Locate the cell with the specified text and output its (X, Y) center coordinate. 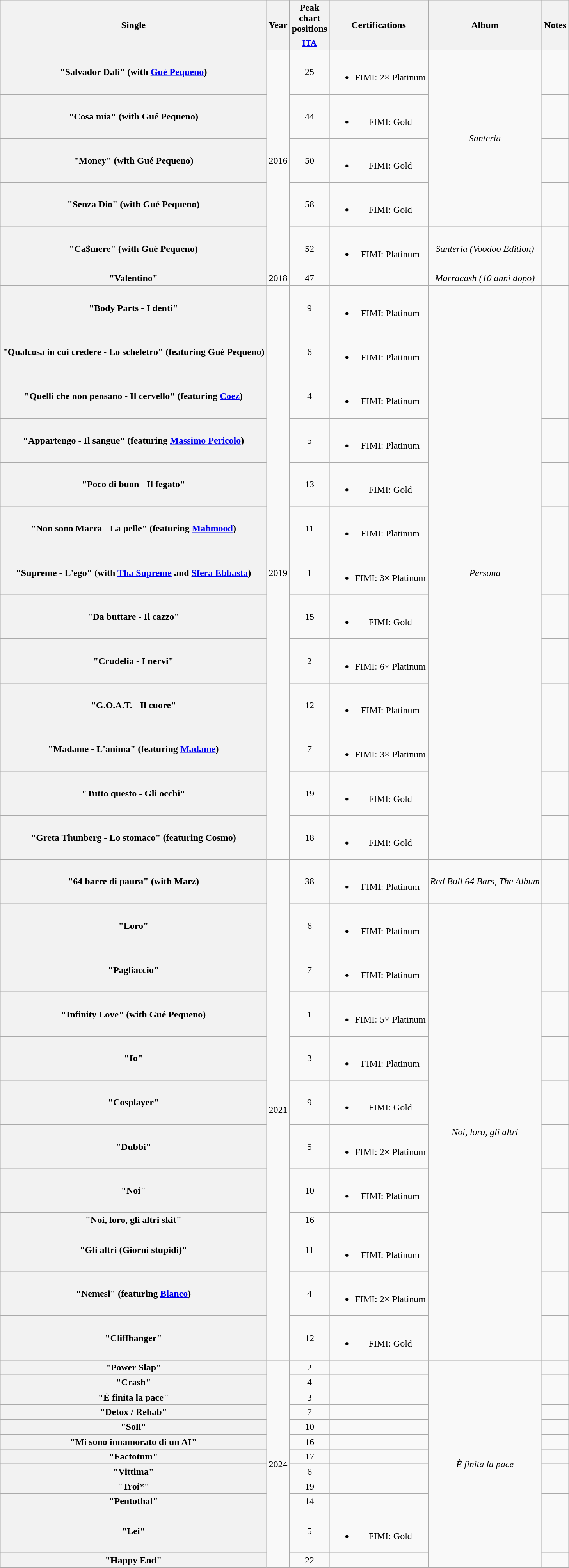
Album (485, 25)
"Crash" (133, 1382)
"Cliffhanger" (133, 1338)
13 (309, 484)
Certifications (379, 25)
"Noi" (133, 1191)
"Noi, loro, gli altri skit" (133, 1220)
"Crudelia - I nervi" (133, 661)
"Troi*" (133, 1486)
"Appartengo - Il sangue" (featuring Massimo Pericolo) (133, 440)
"Da buttare - Il cazzo" (133, 617)
"Cosplayer" (133, 1103)
"Body Parts - I denti" (133, 308)
Persona (485, 573)
"Non sono Marra - La pelle" (featuring Mahmood) (133, 529)
"Senza Dio" (with Gué Pequeno) (133, 205)
"64 barre di paura" (with Marz) (133, 882)
Single (133, 25)
"Vittima" (133, 1472)
"Gli altri (Giorni stupidi)" (133, 1249)
"Qualcosa in cui credere - Lo scheletro" (featuring Gué Pequeno) (133, 352)
"Poco di buon - Il fegato" (133, 484)
"Salvador Dalí" (with Gué Pequeno) (133, 72)
17 (309, 1457)
2018 (278, 278)
"Quelli che non pensano - Il cervello" (featuring Coez) (133, 396)
"Io" (133, 1058)
2021 (278, 1110)
"Power Slap" (133, 1367)
Santeria (Voodoo Edition) (485, 249)
"Dubbi" (133, 1146)
"Money" (with Gué Pequeno) (133, 161)
"G.O.A.T. - Il cuore" (133, 705)
38 (309, 882)
18 (309, 838)
Marracash (10 anni dopo) (485, 278)
FIMI: 5× Platinum (379, 1014)
44 (309, 116)
58 (309, 205)
"Greta Thunberg - Lo stomaco" (featuring Cosmo) (133, 838)
Notes (555, 25)
"Pagliaccio" (133, 970)
15 (309, 617)
"Factotum" (133, 1457)
47 (309, 278)
"Lei" (133, 1531)
ITA (309, 43)
Year (278, 25)
"Infinity Love" (with Gué Pequeno) (133, 1014)
2019 (278, 573)
"Valentino" (133, 278)
"Tutto questo - Gli occhi" (133, 793)
"Cosa mia" (with Gué Pequeno) (133, 116)
25 (309, 72)
Santeria (485, 138)
Noi, loro, gli altri (485, 1132)
"È finita la pace" (133, 1397)
"Supreme - L'ego" (with Tha Supreme and Sfera Ebbasta) (133, 572)
"Soli" (133, 1427)
"Detox / Rehab" (133, 1412)
"Loro" (133, 926)
22 (309, 1560)
2016 (278, 160)
52 (309, 249)
"Pentothal" (133, 1501)
"Nemesi" (featuring Blanco) (133, 1294)
"Mi sono innamorato di un AI" (133, 1442)
2024 (278, 1464)
50 (309, 161)
Peak chart positions (309, 18)
14 (309, 1501)
"Ca$mere" (with Gué Pequeno) (133, 249)
"Happy End" (133, 1560)
Red Bull 64 Bars, The Album (485, 882)
FIMI: 6× Platinum (379, 661)
È finita la pace (485, 1464)
"Madame - L'anima" (featuring Madame) (133, 749)
